Extract the (x, y) coordinate from the center of the cell holding the provided text.  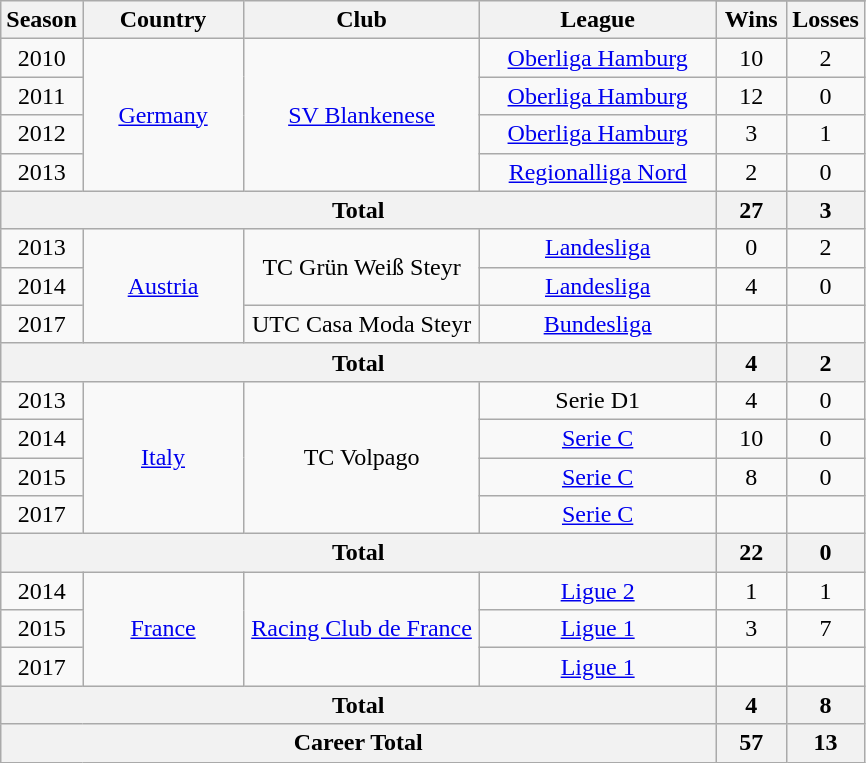
Bundesliga (598, 324)
UTC Casa Moda Steyr (362, 324)
2011 (42, 96)
Ligue 2 (598, 591)
Austria (162, 286)
Club (362, 20)
Serie D1 (598, 400)
League (598, 20)
Germany (162, 115)
Regionalliga Nord (598, 172)
Racing Club de France (362, 629)
22 (752, 553)
TC Volpago (362, 457)
Country (162, 20)
13 (826, 743)
SV Blankenese (362, 115)
Losses (826, 20)
Career Total (358, 743)
2010 (42, 58)
57 (752, 743)
Italy (162, 457)
TC Grün Weiß Steyr (362, 267)
7 (826, 629)
27 (752, 210)
2012 (42, 134)
12 (752, 96)
Wins (752, 20)
France (162, 629)
Season (42, 20)
